Find where the given text appears and provide that cell's center as [X, Y] coordinate. 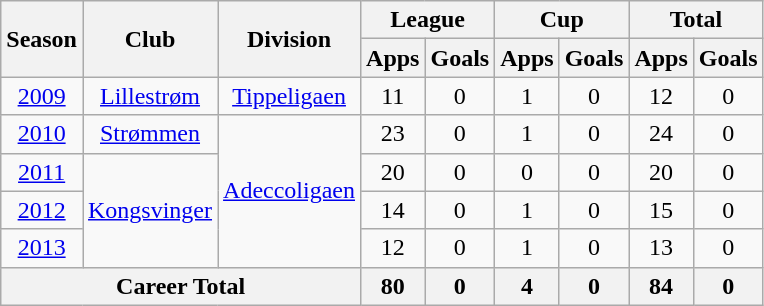
Season [42, 39]
2010 [42, 134]
2011 [42, 172]
2009 [42, 96]
2012 [42, 210]
Total [696, 20]
Strømmen [150, 134]
Cup [562, 20]
Lillestrøm [150, 96]
84 [661, 286]
15 [661, 210]
14 [393, 210]
Tippeligaen [290, 96]
24 [661, 134]
Division [290, 39]
80 [393, 286]
Adeccoligaen [290, 191]
23 [393, 134]
2013 [42, 248]
Club [150, 39]
11 [393, 96]
Career Total [181, 286]
13 [661, 248]
Kongsvinger [150, 210]
4 [527, 286]
League [428, 20]
